For the text-containing cell, return its midpoint in [X, Y] coordinate format. 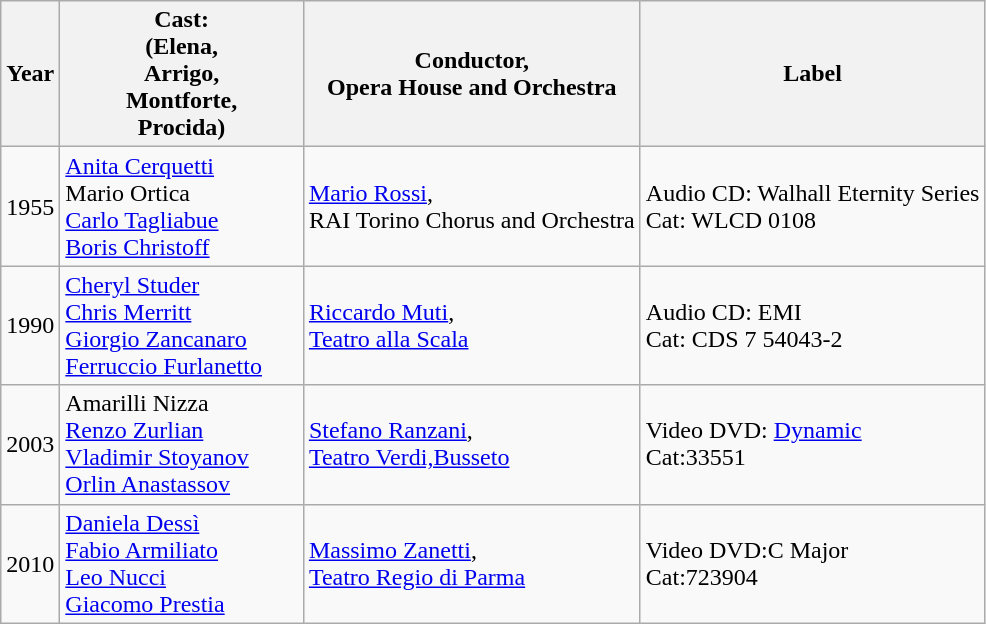
Stefano Ranzani,Teatro Verdi,Busseto [472, 444]
2010 [30, 564]
Video DVD: Dynamic Cat:33551 [812, 444]
Riccardo Muti,Teatro alla Scala [472, 326]
Audio CD: EMI Cat: CDS 7 54043-2 [812, 326]
2003 [30, 444]
Anita CerquettiMario OrticaCarlo TagliabueBoris Christoff [182, 206]
Audio CD: Walhall Eternity SeriesCat: WLCD 0108 [812, 206]
Cheryl StuderChris MerrittGiorgio ZancanaroFerruccio Furlanetto [182, 326]
1955 [30, 206]
Daniela DessìFabio ArmiliatoLeo NucciGiacomo Prestia [182, 564]
Year [30, 74]
Massimo Zanetti,Teatro Regio di Parma [472, 564]
Conductor,Opera House and Orchestra [472, 74]
Mario Rossi,RAI Torino Chorus and Orchestra [472, 206]
Cast:(Elena,Arrigo,Montforte,Procida) [182, 74]
Video DVD:C Major Cat:723904 [812, 564]
Label [812, 74]
Amarilli NizzaRenzo ZurlianVladimir StoyanovOrlin Anastassov [182, 444]
1990 [30, 326]
